Locate the cell with the specified text and output its [X, Y] center coordinate. 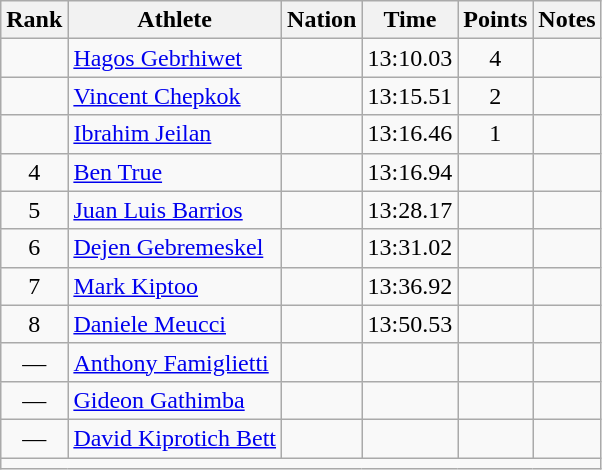
Ibrahim Jeilan [175, 134]
Rank [34, 20]
Notes [567, 20]
Hagos Gebrhiwet [175, 58]
13:16.94 [410, 172]
7 [34, 286]
2 [496, 96]
Points [496, 20]
13:50.53 [410, 324]
Time [410, 20]
1 [496, 134]
David Kiprotich Bett [175, 438]
5 [34, 210]
Juan Luis Barrios [175, 210]
13:36.92 [410, 286]
Athlete [175, 20]
13:31.02 [410, 248]
13:10.03 [410, 58]
6 [34, 248]
Mark Kiptoo [175, 286]
Ben True [175, 172]
13:28.17 [410, 210]
13:15.51 [410, 96]
Nation [322, 20]
13:16.46 [410, 134]
8 [34, 324]
Anthony Famiglietti [175, 362]
Daniele Meucci [175, 324]
Gideon Gathimba [175, 400]
Vincent Chepkok [175, 96]
Dejen Gebremeskel [175, 248]
